From the cell containing the given text, extract its center point as (x, y) coordinate. 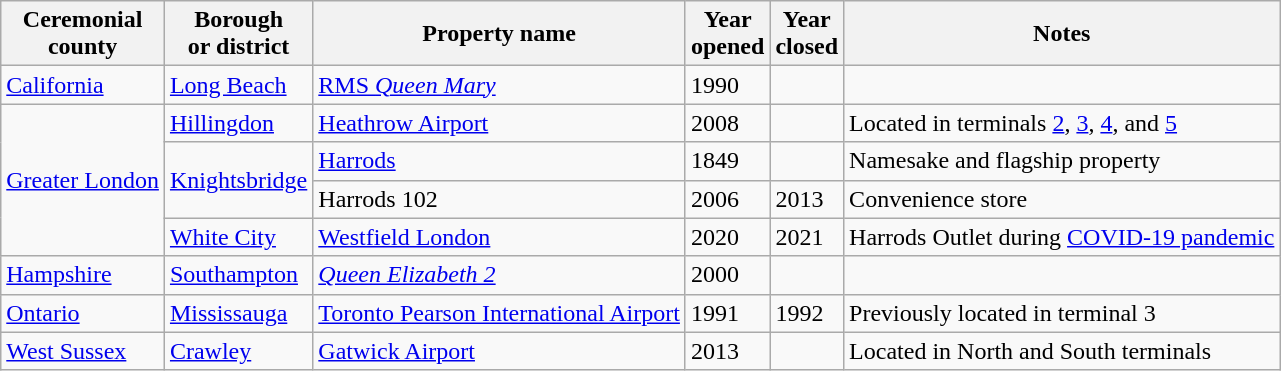
Notes (1062, 34)
Property name (500, 34)
Located in terminals 2, 3, 4, and 5 (1062, 123)
Yearopened (727, 34)
2020 (727, 237)
Knightsbridge (238, 180)
Previously located in terminal 3 (1062, 313)
Southampton (238, 275)
1991 (727, 313)
Heathrow Airport (500, 123)
Ceremonialcounty (83, 34)
Crawley (238, 351)
Harrods (500, 161)
Harrods 102 (500, 199)
Hampshire (83, 275)
RMS Queen Mary (500, 85)
Mississauga (238, 313)
Westfield London (500, 237)
Greater London (83, 180)
Namesake and flagship property (1062, 161)
Harrods Outlet during COVID-19 pandemic (1062, 237)
2006 (727, 199)
West Sussex (83, 351)
Boroughor district (238, 34)
1990 (727, 85)
2021 (807, 237)
Long Beach (238, 85)
California (83, 85)
Gatwick Airport (500, 351)
Yearclosed (807, 34)
Hillingdon (238, 123)
White City (238, 237)
Toronto Pearson International Airport (500, 313)
1992 (807, 313)
Queen Elizabeth 2 (500, 275)
Convenience store (1062, 199)
2000 (727, 275)
2008 (727, 123)
Ontario (83, 313)
1849 (727, 161)
Located in North and South terminals (1062, 351)
